Output the (x, y) coordinate of the center of the cell containing the given text.  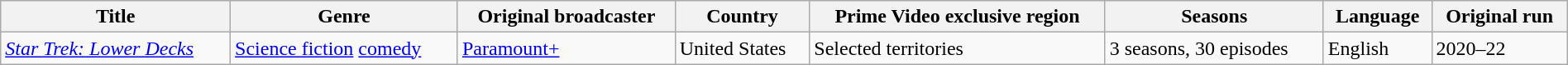
2020–22 (1499, 48)
Seasons (1214, 17)
Science fiction comedy (344, 48)
Country (743, 17)
English (1378, 48)
Title (116, 17)
Original broadcaster (566, 17)
Language (1378, 17)
Prime Video exclusive region (958, 17)
United States (743, 48)
Original run (1499, 17)
Paramount+ (566, 48)
Star Trek: Lower Decks (116, 48)
Selected territories (958, 48)
Genre (344, 17)
3 seasons, 30 episodes (1214, 48)
